Find where the given text appears and provide that cell's center as [X, Y] coordinate. 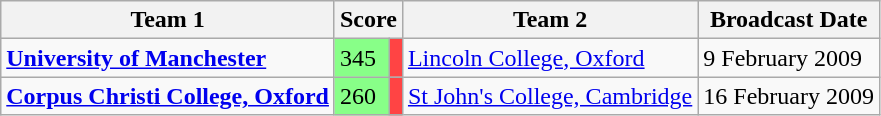
16 February 2009 [789, 96]
University of Manchester [168, 58]
9 February 2009 [789, 58]
260 [362, 96]
Broadcast Date [789, 20]
Corpus Christi College, Oxford [168, 96]
Score [368, 20]
Team 2 [550, 20]
St John's College, Cambridge [550, 96]
345 [362, 58]
Team 1 [168, 20]
Lincoln College, Oxford [550, 58]
